Find where the given text appears and provide that cell's center as (X, Y) coordinate. 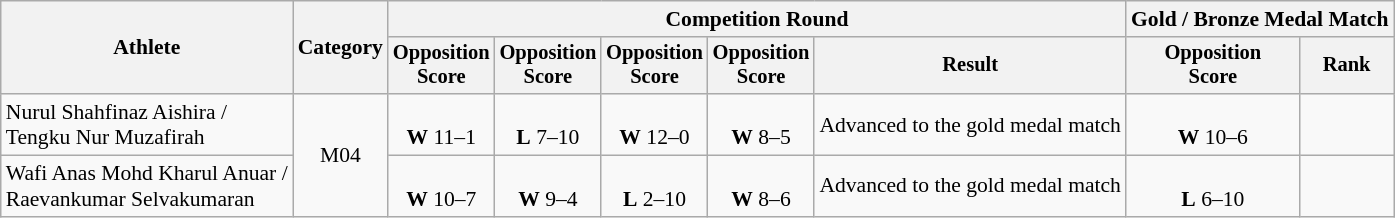
M04 (340, 155)
L 7–10 (548, 124)
Wafi Anas Mohd Kharul Anuar /Raevankumar Selvakumaran (147, 186)
L 6–10 (1213, 186)
Rank (1347, 66)
Competition Round (757, 19)
L 2–10 (654, 186)
W 9–4 (548, 186)
W 8–6 (762, 186)
Nurul Shahfinaz Aishira /Tengku Nur Muzafirah (147, 124)
W 12–0 (654, 124)
Result (970, 66)
W 8–5 (762, 124)
W 10–6 (1213, 124)
W 10–7 (442, 186)
W 11–1 (442, 124)
Category (340, 48)
Athlete (147, 48)
Gold / Bronze Medal Match (1260, 19)
